Extract the (X, Y) coordinate from the center of the cell holding the provided text.  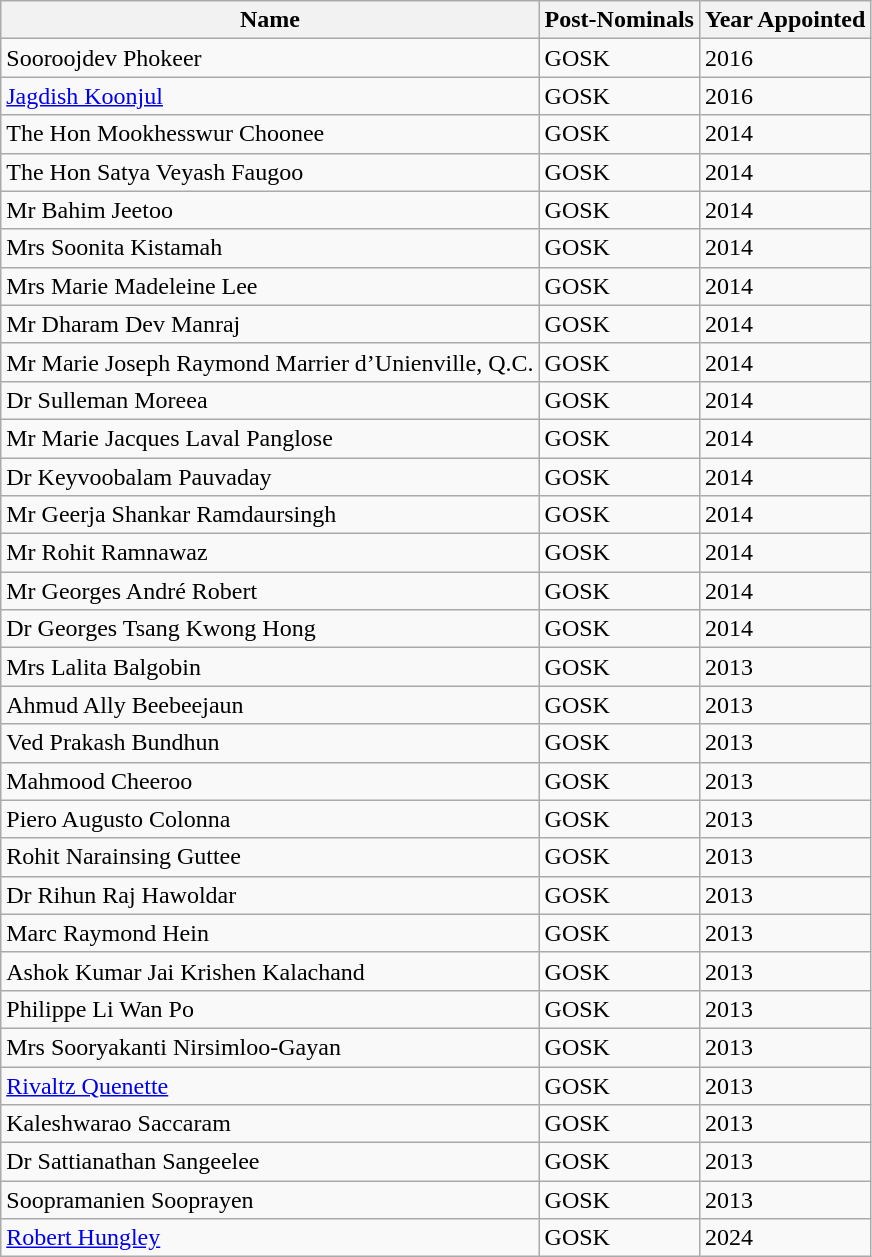
Mrs Marie Madeleine Lee (270, 286)
The Hon Mookhesswur Choonee (270, 134)
2024 (784, 1238)
Mr Dharam Dev Manraj (270, 324)
Rohit Narainsing Guttee (270, 857)
Ved Prakash Bundhun (270, 743)
Mr Bahim Jeetoo (270, 210)
Sooroojdev Phokeer (270, 58)
Name (270, 20)
Mahmood Cheeroo (270, 781)
Dr Keyvoobalam Pauvaday (270, 477)
Jagdish Koonjul (270, 96)
Philippe Li Wan Po (270, 1009)
Marc Raymond Hein (270, 933)
Ahmud Ally Beebeejaun (270, 705)
Mr Geerja Shankar Ramdaursingh (270, 515)
Mr Rohit Ramnawaz (270, 553)
Post-Nominals (619, 20)
Dr Rihun Raj Hawoldar (270, 895)
Dr Georges Tsang Kwong Hong (270, 629)
Mrs Lalita Balgobin (270, 667)
Ashok Kumar Jai Krishen Kalachand (270, 971)
Year Appointed (784, 20)
Kaleshwarao Saccaram (270, 1124)
The Hon Satya Veyash Faugoo (270, 172)
Rivaltz Quenette (270, 1085)
Dr Sattianathan Sangeelee (270, 1162)
Mrs Sooryakanti Nirsimloo-Gayan (270, 1047)
Mr Georges André Robert (270, 591)
Mr Marie Joseph Raymond Marrier d’Unienville, Q.C. (270, 362)
Mr Marie Jacques Laval Panglose (270, 438)
Mrs Soonita Kistamah (270, 248)
Piero Augusto Colonna (270, 819)
Soopramanien Sooprayen (270, 1200)
Dr Sulleman Moreea (270, 400)
Robert Hungley (270, 1238)
